Search for the cell housing the specified text and yield its [x, y] center coordinate. 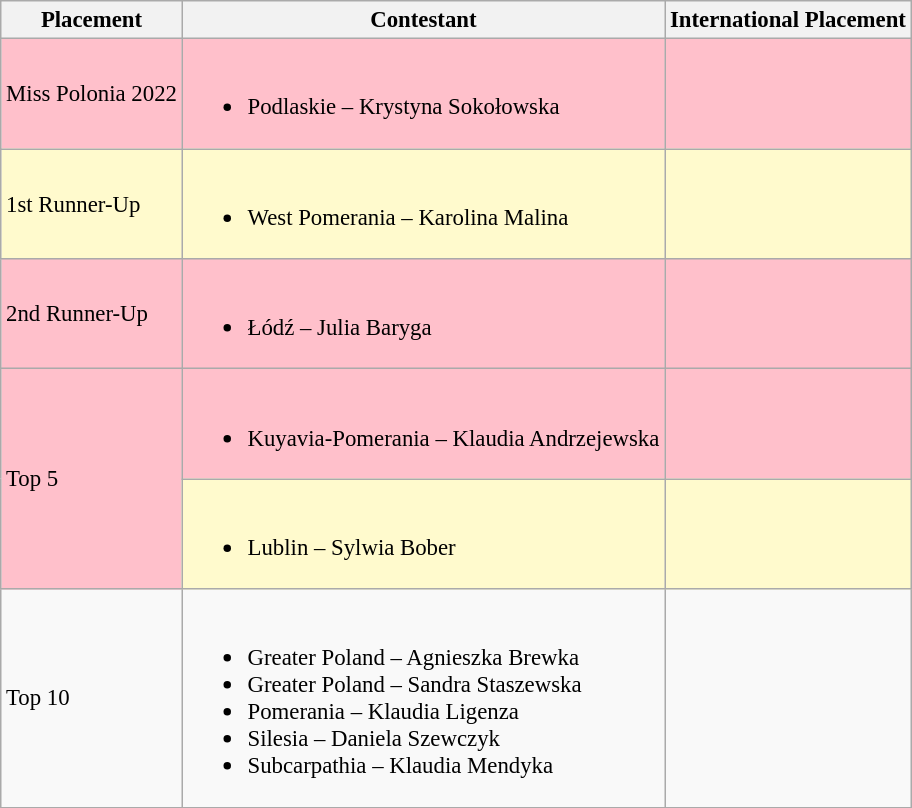
1st Runner-Up [92, 204]
Miss Polonia 2022 [92, 94]
Top 10 [92, 698]
Top 5 [92, 479]
Podlaskie – Krystyna Sokołowska [423, 94]
Placement [92, 20]
2nd Runner-Up [92, 314]
Contestant [423, 20]
Łódź – Julia Baryga [423, 314]
International Placement [788, 20]
Lublin – Sylwia Bober [423, 534]
West Pomerania – Karolina Malina [423, 204]
Kuyavia-Pomerania – Klaudia Andrzejewska [423, 424]
